Pinpoint the cell where the given text exists, returning its (X, Y) midpoint coordinate. 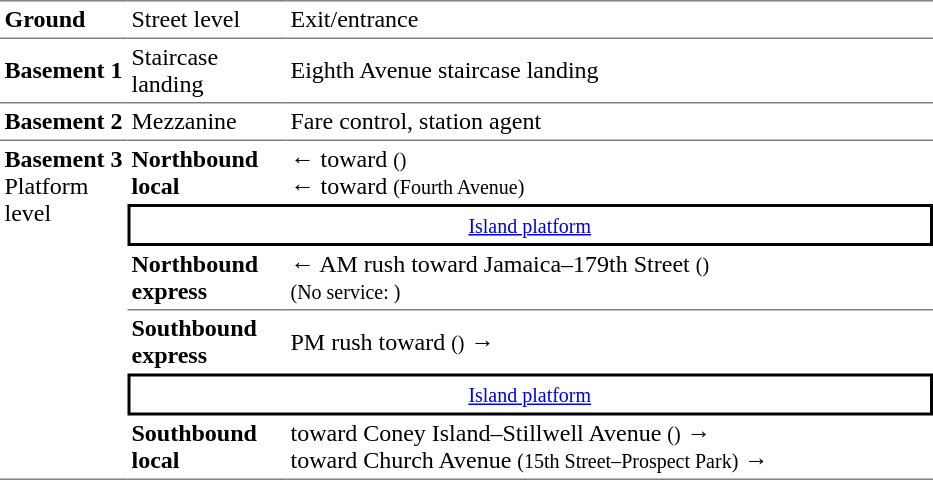
← toward ()← toward (Fourth Avenue) (609, 172)
Staircase landing (206, 70)
Southbound express (206, 342)
← AM rush toward Jamaica–179th Street () (No service: ) (609, 278)
Exit/entrance (609, 19)
Basement 2 (64, 121)
PM rush toward () → (609, 342)
Street level (206, 19)
Fare control, station agent (609, 121)
Ground (64, 19)
Basement 1 (64, 70)
Southbound local (206, 448)
Basement 3Platform level (64, 310)
Northbound express (206, 278)
Northbound local (206, 172)
toward Coney Island–Stillwell Avenue () → toward Church Avenue (15th Street–Prospect Park) → (609, 448)
Eighth Avenue staircase landing (609, 70)
Mezzanine (206, 121)
